Scan for the cell matching the given text and deliver its (x, y) coordinate at center. 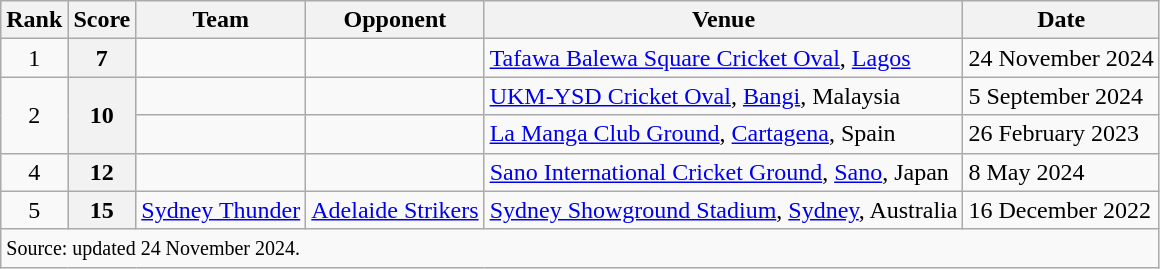
Venue (724, 20)
Adelaide Strikers (395, 210)
Rank (34, 20)
La Manga Club Ground, Cartagena, Spain (724, 134)
Source: updated 24 November 2024. (580, 248)
Date (1061, 20)
Team (221, 20)
7 (102, 58)
5 September 2024 (1061, 96)
Opponent (395, 20)
16 December 2022 (1061, 210)
1 (34, 58)
Sydney Thunder (221, 210)
10 (102, 115)
Score (102, 20)
Sydney Showground Stadium, Sydney, Australia (724, 210)
5 (34, 210)
8 May 2024 (1061, 172)
Sano International Cricket Ground, Sano, Japan (724, 172)
15 (102, 210)
4 (34, 172)
24 November 2024 (1061, 58)
2 (34, 115)
12 (102, 172)
UKM-YSD Cricket Oval, Bangi, Malaysia (724, 96)
Tafawa Balewa Square Cricket Oval, Lagos (724, 58)
26 February 2023 (1061, 134)
